Return (X, Y) of the center of cell containing provided text 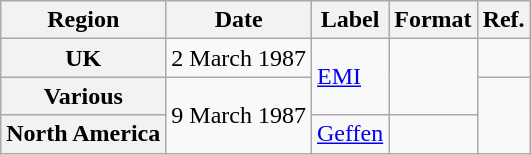
North America (84, 134)
9 March 1987 (239, 115)
Various (84, 96)
Ref. (504, 20)
Region (84, 20)
Label (350, 20)
Geffen (350, 134)
EMI (350, 77)
2 March 1987 (239, 58)
Format (433, 20)
UK (84, 58)
Date (239, 20)
